Search for the cell housing the specified text and yield its [x, y] center coordinate. 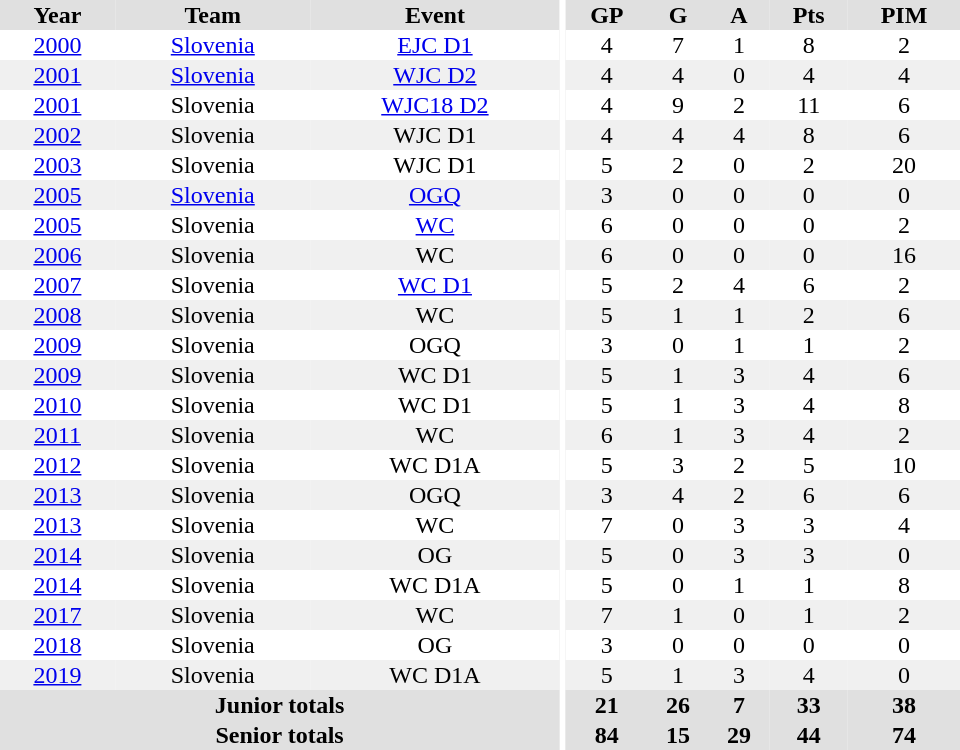
Senior totals [280, 735]
Junior totals [280, 705]
PIM [904, 15]
44 [808, 735]
10 [904, 465]
2010 [58, 405]
84 [607, 735]
2012 [58, 465]
EJC D1 [435, 45]
2003 [58, 165]
26 [678, 705]
74 [904, 735]
Team [213, 15]
2002 [58, 135]
Event [435, 15]
20 [904, 165]
WJC D2 [435, 75]
2018 [58, 645]
A [740, 15]
2007 [58, 285]
2000 [58, 45]
2008 [58, 315]
2019 [58, 675]
16 [904, 255]
21 [607, 705]
9 [678, 105]
2006 [58, 255]
29 [740, 735]
2011 [58, 435]
33 [808, 705]
GP [607, 15]
2017 [58, 615]
WJC18 D2 [435, 105]
G [678, 15]
15 [678, 735]
11 [808, 105]
Pts [808, 15]
Year [58, 15]
38 [904, 705]
